Return the [X, Y] coordinate for the center point of the cell that contains the specified text.  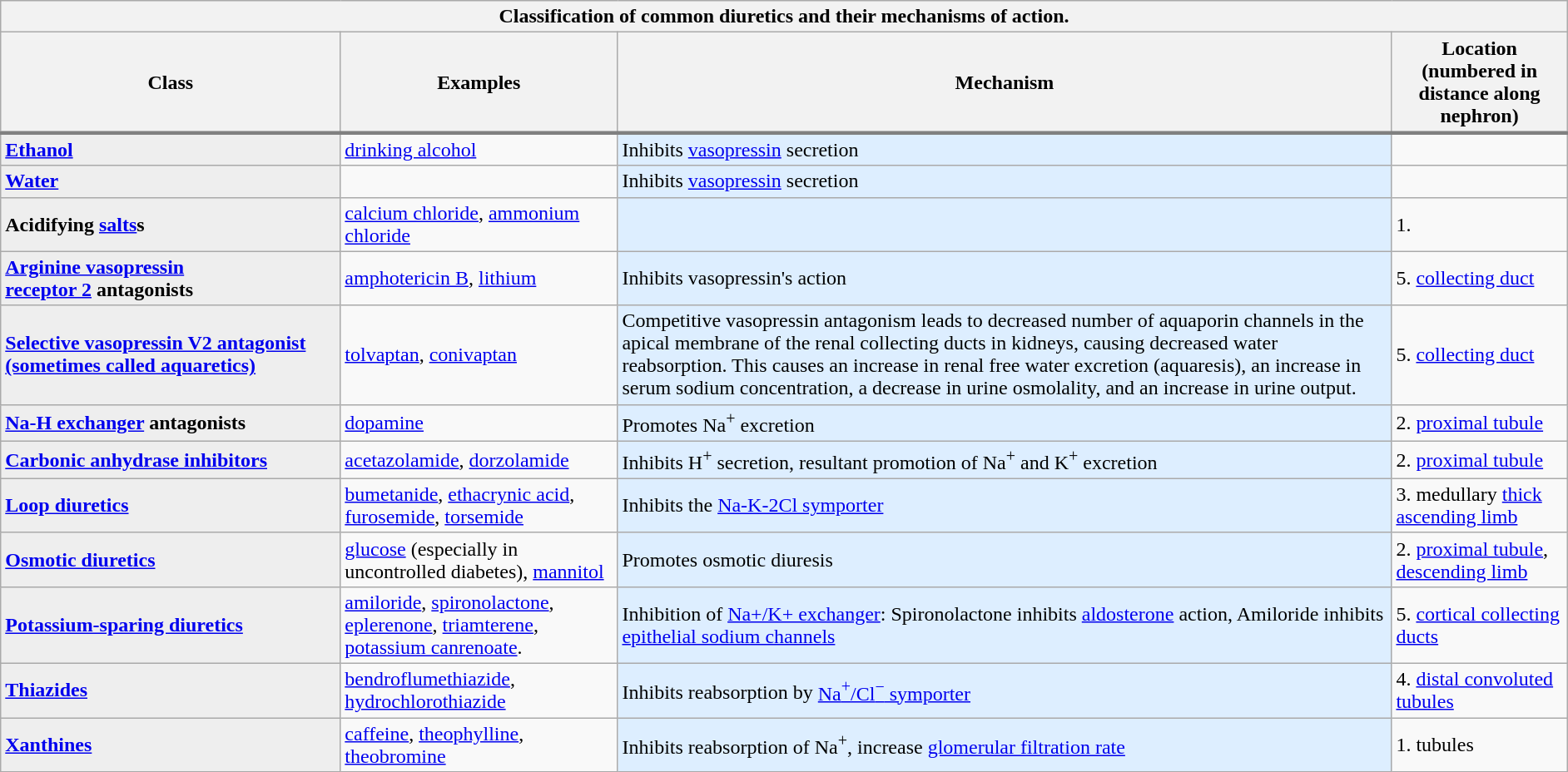
Class [171, 83]
amiloride, spironolactone, eplerenone, triamterene, potassium canrenoate. [479, 625]
Inhibition of Na+/K+ exchanger: Spironolactone inhibits aldosterone action, Amiloride inhibits epithelial sodium channels [1005, 625]
4. distal convoluted tubules [1480, 690]
5. cortical collecting ducts [1480, 625]
Examples [479, 83]
Classification of common diuretics and their mechanisms of action. [784, 17]
glucose (especially in uncontrolled diabetes), mannitol [479, 559]
tolvaptan, conivaptan [479, 354]
1. tubules [1480, 745]
Thiazides [171, 690]
drinking alcohol [479, 149]
Xanthines [171, 745]
Potassium-sparing diuretics [171, 625]
Inhibits the Na-K-2Cl symporter [1005, 506]
calcium chloride, ammonium chloride [479, 225]
Carbonic anhydrase inhibitors [171, 461]
Inhibits reabsorption by Na+/Cl− symporter [1005, 690]
Arginine vasopressinreceptor 2 antagonists [171, 278]
Inhibits H+ secretion, resultant promotion of Na+ and K+ excretion [1005, 461]
caffeine, theophylline, theobromine [479, 745]
amphotericin B, lithium [479, 278]
bendroflumethiazide, hydrochlorothiazide [479, 690]
1. [1480, 225]
bumetanide, ethacrynic acid, furosemide, torsemide [479, 506]
3. medullary thick ascending limb [1480, 506]
Inhibits vasopressin's action [1005, 278]
Promotes osmotic diuresis [1005, 559]
2. proximal tubule, descending limb [1480, 559]
Osmotic diuretics [171, 559]
Selective vasopressin V2 antagonist (sometimes called aquaretics) [171, 354]
Water [171, 181]
dopamine [479, 423]
Ethanol [171, 149]
Loop diuretics [171, 506]
Location (numbered in distance along nephron) [1480, 83]
Mechanism [1005, 83]
Promotes Na+ excretion [1005, 423]
Acidifying saltss [171, 225]
Inhibits reabsorption of Na+, increase glomerular filtration rate [1005, 745]
Na-H exchanger antagonists [171, 423]
acetazolamide, dorzolamide [479, 461]
